Extract the (x, y) coordinate from the center of the cell holding the provided text.  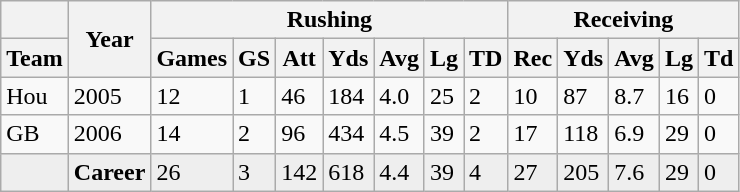
Games (192, 58)
12 (192, 96)
184 (348, 96)
4.0 (400, 96)
16 (678, 96)
Team (35, 58)
TD (486, 58)
434 (348, 134)
Career (110, 172)
14 (192, 134)
4.4 (400, 172)
7.6 (634, 172)
17 (533, 134)
118 (584, 134)
Hou (35, 96)
Td (718, 58)
GS (254, 58)
GB (35, 134)
25 (444, 96)
4.5 (400, 134)
Rushing (330, 20)
618 (348, 172)
142 (300, 172)
Rec (533, 58)
1 (254, 96)
205 (584, 172)
46 (300, 96)
96 (300, 134)
10 (533, 96)
87 (584, 96)
Att (300, 58)
2005 (110, 96)
6.9 (634, 134)
4 (486, 172)
Receiving (624, 20)
27 (533, 172)
Year (110, 39)
2006 (110, 134)
8.7 (634, 96)
26 (192, 172)
3 (254, 172)
